Locate the cell with the specified text and output its [x, y] center coordinate. 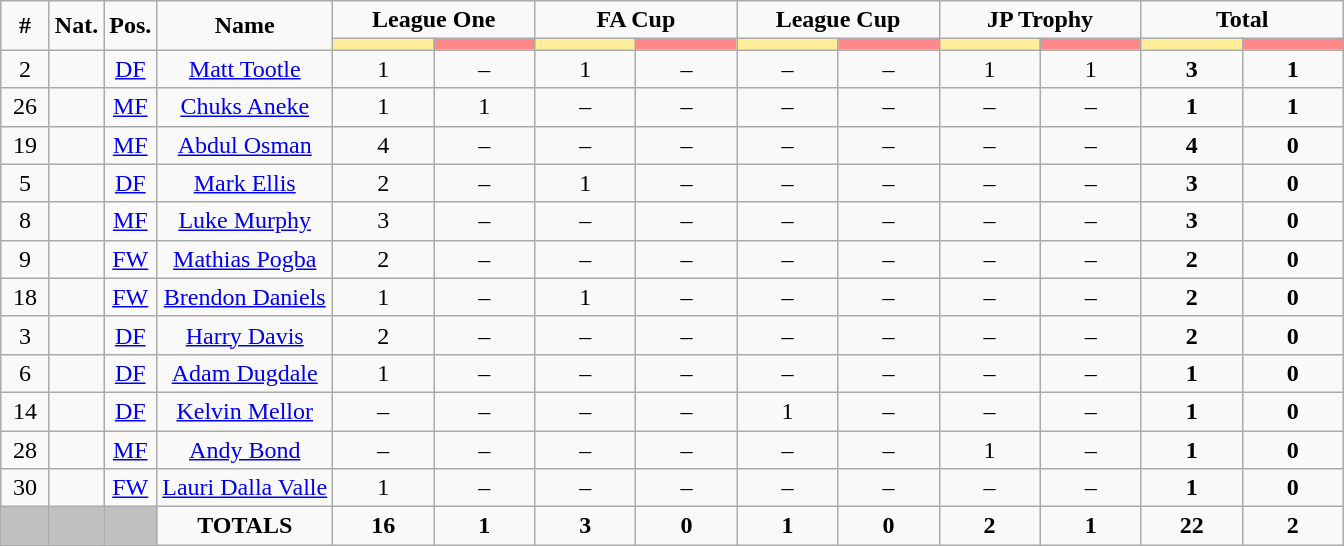
14 [26, 411]
Brendon Daniels [245, 297]
18 [26, 297]
Pos. [130, 26]
JP Trophy [1040, 20]
28 [26, 449]
9 [26, 259]
Mark Ellis [245, 183]
Lauri Dalla Valle [245, 488]
Total [1242, 20]
Mathias Pogba [245, 259]
FA Cup [636, 20]
30 [26, 488]
Luke Murphy [245, 221]
# [26, 26]
6 [26, 373]
Matt Tootle [245, 69]
Abdul Osman [245, 145]
5 [26, 183]
Andy Bond [245, 449]
22 [1192, 526]
19 [26, 145]
League One [434, 20]
8 [26, 221]
Harry Davis [245, 335]
TOTALS [245, 526]
Chuks Aneke [245, 107]
Name [245, 26]
Adam Dugdale [245, 373]
League Cup [838, 20]
26 [26, 107]
Kelvin Mellor [245, 411]
Nat. [76, 26]
16 [384, 526]
